Detect which cell encompasses the target text, then output its [x, y] center coordinate. 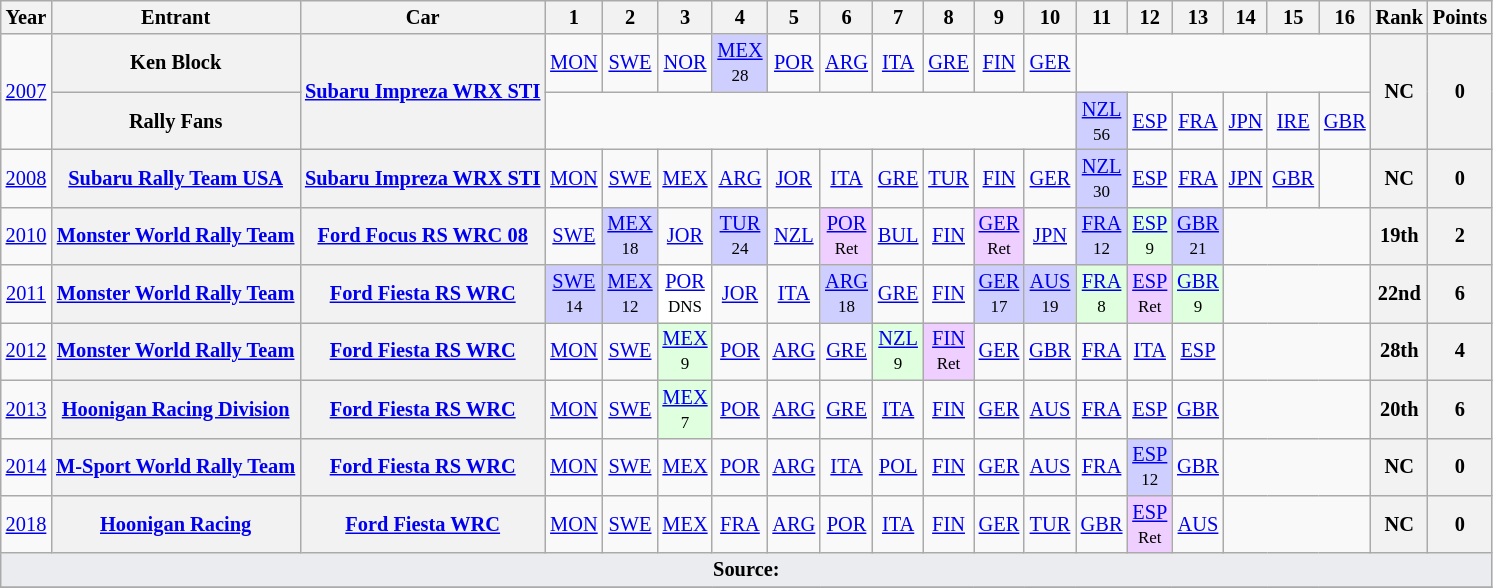
Rank [1400, 17]
ARG18 [846, 294]
2012 [26, 351]
11 [1102, 17]
Rally Fans [176, 121]
NZL9 [898, 351]
NZL [794, 236]
IRE [1293, 121]
2010 [26, 236]
20th [1400, 409]
Ford Fiesta WRC [422, 524]
NOR [684, 63]
BUL [898, 236]
M-Sport World Rally Team [176, 467]
PORRet [846, 236]
Hoonigan Racing Division [176, 409]
1 [574, 17]
AUS19 [1050, 294]
22nd [1400, 294]
MEX7 [684, 409]
POL [898, 467]
Subaru Rally Team USA [176, 178]
MEX18 [630, 236]
ESP12 [1150, 467]
MEX12 [630, 294]
2008 [26, 178]
19th [1400, 236]
FRA8 [1102, 294]
NZL30 [1102, 178]
GER17 [999, 294]
2018 [26, 524]
28th [1400, 351]
Car [422, 17]
ESP9 [1150, 236]
Hoonigan Racing [176, 524]
Ford Focus RS WRC 08 [422, 236]
2007 [26, 92]
MEX28 [740, 63]
5 [794, 17]
8 [948, 17]
NZL56 [1102, 121]
2011 [26, 294]
2013 [26, 409]
FINRet [948, 351]
14 [1246, 17]
Entrant [176, 17]
13 [1198, 17]
FRA12 [1102, 236]
Points [1460, 17]
3 [684, 17]
2014 [26, 467]
Source: [746, 570]
15 [1293, 17]
PORDNS [684, 294]
Year [26, 17]
12 [1150, 17]
TUR24 [740, 236]
GBR21 [1198, 236]
Ken Block [176, 63]
MEX9 [684, 351]
SWE14 [574, 294]
GERRet [999, 236]
9 [999, 17]
7 [898, 17]
GBR9 [1198, 294]
16 [1345, 17]
10 [1050, 17]
